Find where the given text appears and provide that cell's center as [X, Y] coordinate. 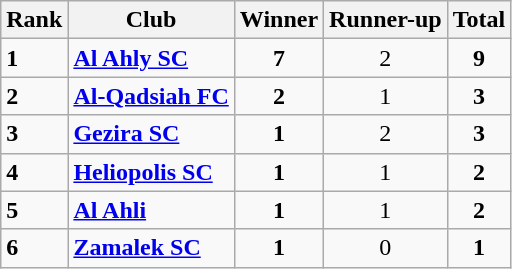
Total [479, 20]
Club [151, 20]
Al-Qadsiah FC [151, 96]
Al Ahly SC [151, 58]
9 [479, 58]
0 [386, 248]
5 [34, 210]
Gezira SC [151, 134]
6 [34, 248]
Runner-up [386, 20]
Rank [34, 20]
Al Ahli [151, 210]
Zamalek SC [151, 248]
7 [278, 58]
Heliopolis SC [151, 172]
Winner [278, 20]
4 [34, 172]
